For the text-containing cell, return its midpoint in [x, y] coordinate format. 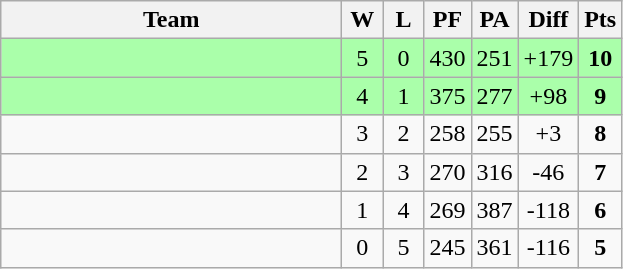
-118 [548, 210]
PF [448, 20]
245 [448, 248]
Team [172, 20]
10 [600, 58]
258 [448, 134]
L [404, 20]
387 [494, 210]
316 [494, 172]
361 [494, 248]
+98 [548, 96]
7 [600, 172]
251 [494, 58]
PA [494, 20]
430 [448, 58]
375 [448, 96]
+3 [548, 134]
Diff [548, 20]
8 [600, 134]
277 [494, 96]
255 [494, 134]
9 [600, 96]
-116 [548, 248]
-46 [548, 172]
Pts [600, 20]
270 [448, 172]
6 [600, 210]
W [362, 20]
269 [448, 210]
+179 [548, 58]
